Extract the [x, y] coordinate from the center of the cell holding the provided text.  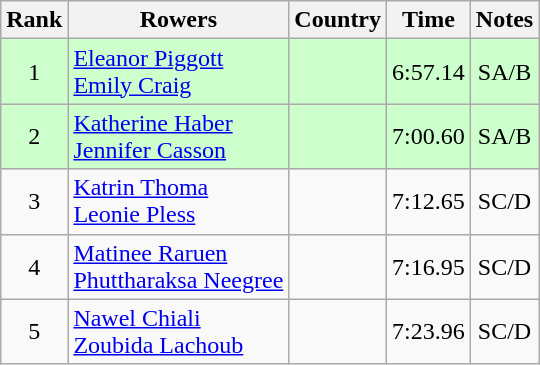
7:12.65 [429, 202]
1 [34, 72]
6:57.14 [429, 72]
Rank [34, 20]
3 [34, 202]
Country [338, 20]
7:23.96 [429, 332]
5 [34, 332]
Rowers [178, 20]
Matinee RaruenPhuttharaksa Neegree [178, 266]
Notes [504, 20]
Katherine HaberJennifer Casson [178, 136]
4 [34, 266]
Eleanor PiggottEmily Craig [178, 72]
Nawel ChialiZoubida Lachoub [178, 332]
Katrin ThomaLeonie Pless [178, 202]
2 [34, 136]
7:16.95 [429, 266]
7:00.60 [429, 136]
Time [429, 20]
